Return [X, Y] of the center of cell containing provided text 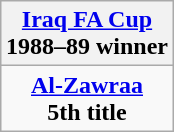
Iraq FA Cup1988–89 winner [86, 34]
Al-Zawraa5th title [86, 98]
